Provide the [X, Y] coordinate of the cell's center where the given text is located.  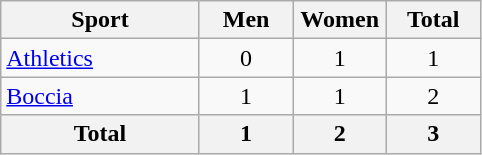
Athletics [100, 58]
0 [246, 58]
Sport [100, 20]
Women [340, 20]
3 [433, 134]
Boccia [100, 96]
Men [246, 20]
